Search for the cell housing the specified text and yield its (x, y) center coordinate. 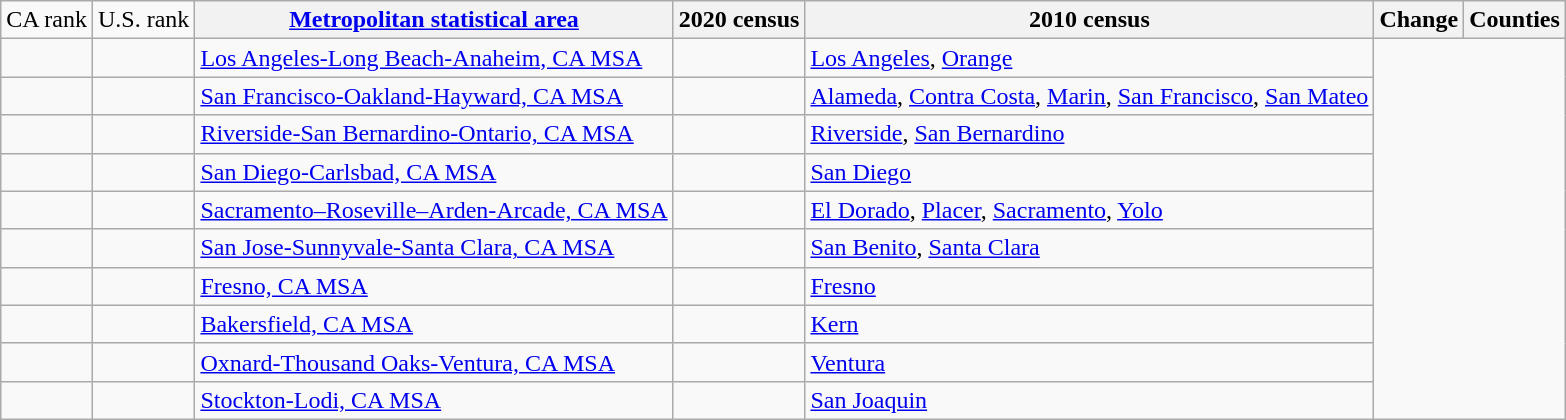
2020 census (739, 20)
CA rank (47, 20)
Los Angeles-Long Beach-Anaheim, CA MSA (434, 58)
Metropolitan statistical area (434, 20)
Riverside, San Bernardino (1090, 134)
San Joaquin (1090, 400)
2010 census (1090, 20)
San Francisco-Oakland-Hayward, CA MSA (434, 96)
El Dorado, Placer, Sacramento, Yolo (1090, 210)
Riverside-San Bernardino-Ontario, CA MSA (434, 134)
San Diego-Carlsbad, CA MSA (434, 172)
Oxnard-Thousand Oaks-Ventura, CA MSA (434, 362)
Kern (1090, 324)
San Benito, Santa Clara (1090, 248)
Bakersfield, CA MSA (434, 324)
San Jose-Sunnyvale-Santa Clara, CA MSA (434, 248)
Change (1419, 20)
U.S. rank (143, 20)
Counties (1515, 20)
Alameda, Contra Costa, Marin, San Francisco, San Mateo (1090, 96)
Sacramento–Roseville–Arden-Arcade, CA MSA (434, 210)
Los Angeles, Orange (1090, 58)
Fresno (1090, 286)
San Diego (1090, 172)
Ventura (1090, 362)
Stockton-Lodi, CA MSA (434, 400)
Fresno, CA MSA (434, 286)
